Provide the [x, y] coordinate of the cell's center where the given text is located.  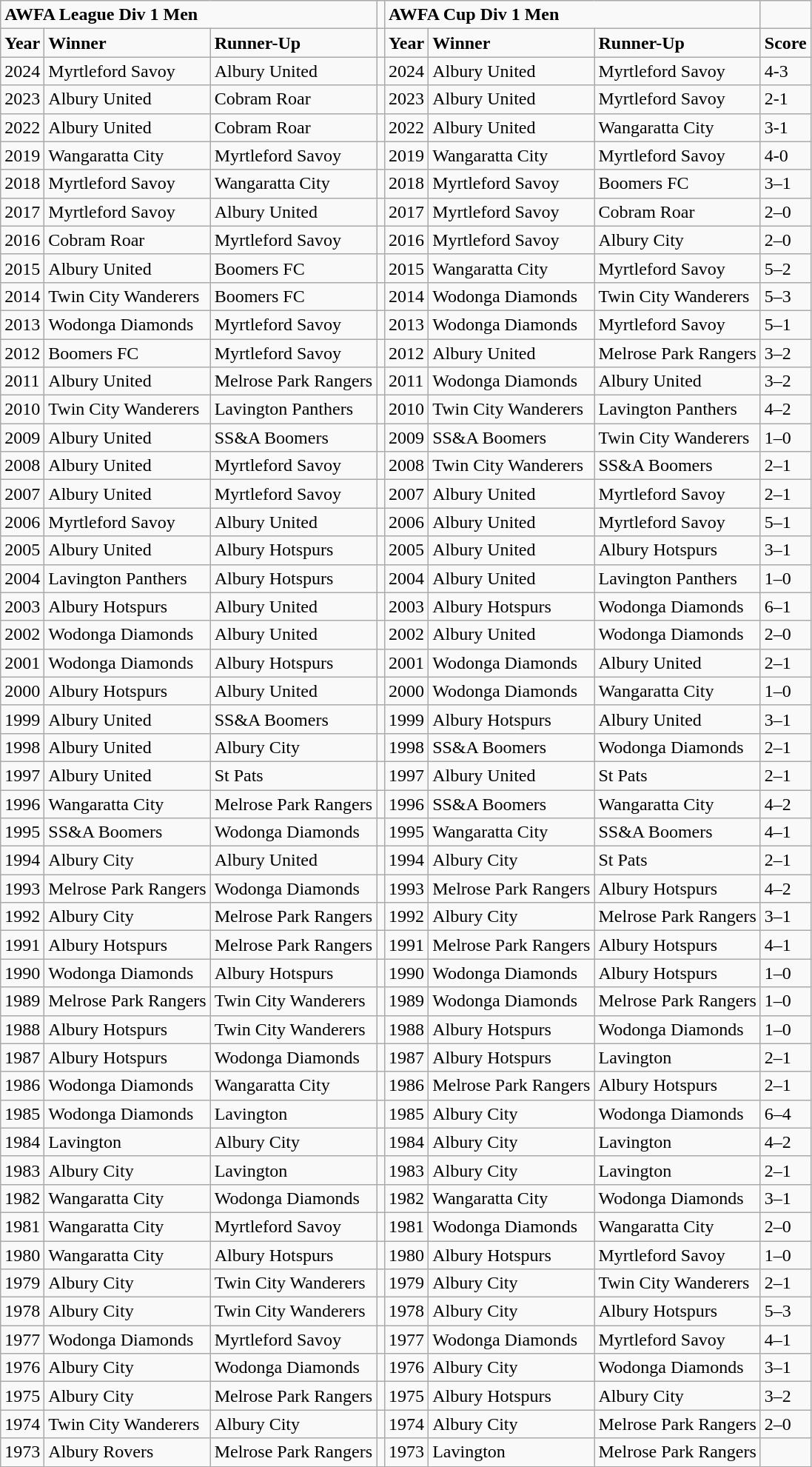
5–2 [785, 268]
AWFA Cup Div 1 Men [573, 15]
Albury Rovers [127, 1452]
2-1 [785, 99]
6–4 [785, 1114]
Score [785, 43]
4-3 [785, 71]
3-1 [785, 127]
4-0 [785, 156]
6–1 [785, 606]
AWFA League Div 1 Men [189, 15]
